Detect which cell encompasses the target text, then output its (x, y) center coordinate. 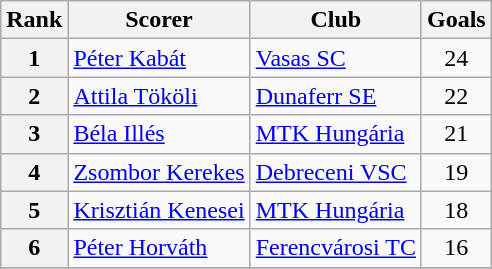
Attila Tököli (159, 96)
Péter Horváth (159, 248)
19 (456, 172)
Rank (34, 20)
Béla Illés (159, 134)
Péter Kabát (159, 58)
Goals (456, 20)
5 (34, 210)
Debreceni VSC (336, 172)
1 (34, 58)
Ferencvárosi TC (336, 248)
3 (34, 134)
6 (34, 248)
24 (456, 58)
Scorer (159, 20)
Zsombor Kerekes (159, 172)
16 (456, 248)
4 (34, 172)
Krisztián Kenesei (159, 210)
Club (336, 20)
21 (456, 134)
22 (456, 96)
Dunaferr SE (336, 96)
2 (34, 96)
Vasas SC (336, 58)
18 (456, 210)
